Search for the cell housing the specified text and yield its [X, Y] center coordinate. 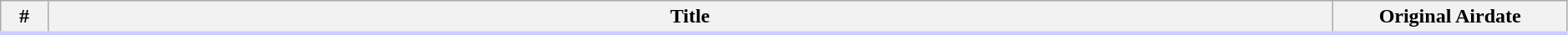
Title [690, 17]
# [24, 17]
Original Airdate [1450, 17]
